Extract the [X, Y] coordinate from the center of the cell holding the provided text.  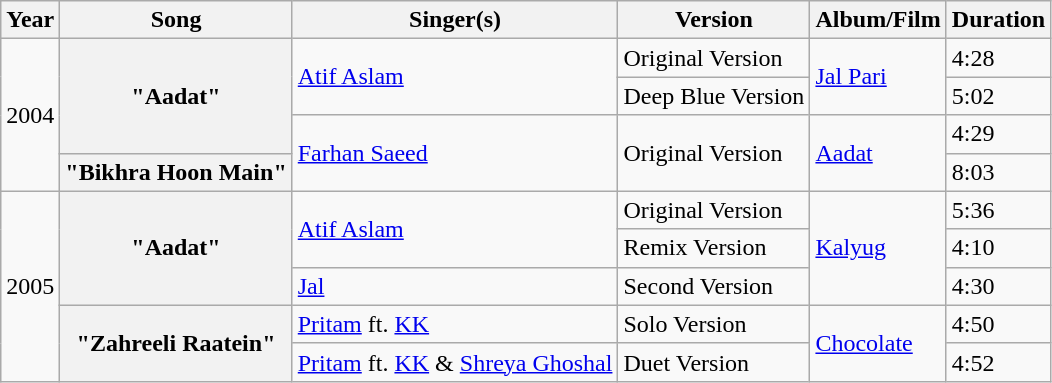
5:36 [998, 210]
Version [714, 20]
8:03 [998, 172]
Duet Version [714, 362]
Chocolate [878, 343]
Pritam ft. KK [455, 324]
Jal [455, 286]
Album/Film [878, 20]
4:29 [998, 134]
Remix Version [714, 248]
2005 [30, 286]
"Zahreeli Raatein" [176, 343]
4:30 [998, 286]
5:02 [998, 96]
Kalyug [878, 248]
4:50 [998, 324]
Singer(s) [455, 20]
Jal Pari [878, 77]
Duration [998, 20]
Year [30, 20]
4:52 [998, 362]
Deep Blue Version [714, 96]
Aadat [878, 153]
Farhan Saeed [455, 153]
Second Version [714, 286]
2004 [30, 115]
Solo Version [714, 324]
Pritam ft. KK & Shreya Ghoshal [455, 362]
4:10 [998, 248]
4:28 [998, 58]
"Bikhra Hoon Main" [176, 172]
Song [176, 20]
